For the text-containing cell, return its midpoint in (X, Y) coordinate format. 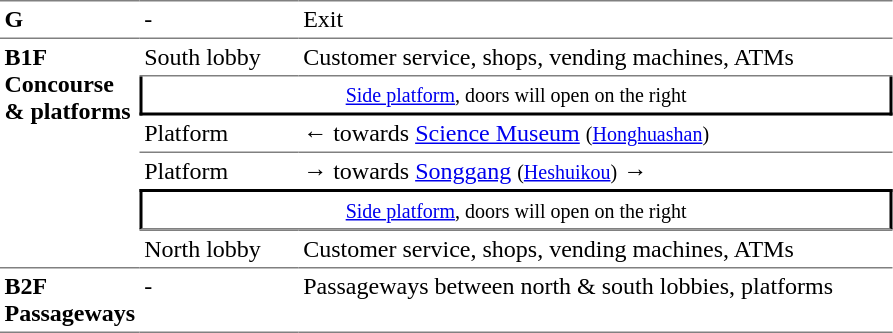
B1FConcourse & platforms (70, 154)
Passageways between north & south lobbies, platforms (596, 300)
← towards Science Museum (Honghuashan) (596, 135)
Exit (596, 19)
South lobby (220, 58)
B2FPassageways (70, 300)
G (70, 19)
→ towards Songgang (Heshuikou) → (596, 171)
North lobby (220, 250)
